Provide the [x, y] coordinate of the cell's center where the given text is located.  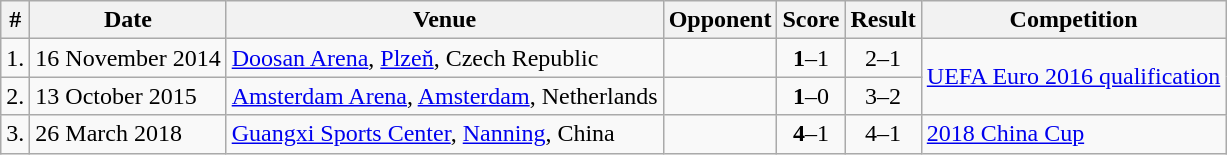
UEFA Euro 2016 qualification [1074, 77]
2. [16, 96]
16 November 2014 [128, 58]
13 October 2015 [128, 96]
Amsterdam Arena, Amsterdam, Netherlands [444, 96]
2–1 [883, 58]
3. [16, 134]
Opponent [720, 20]
Guangxi Sports Center, Nanning, China [444, 134]
1–1 [811, 58]
3–2 [883, 96]
2018 China Cup [1074, 134]
1. [16, 58]
Result [883, 20]
Venue [444, 20]
Date [128, 20]
Score [811, 20]
# [16, 20]
26 March 2018 [128, 134]
Doosan Arena, Plzeň, Czech Republic [444, 58]
1–0 [811, 96]
Competition [1074, 20]
